Determine the (x, y) coordinate at the center of the cell enclosing the given text.  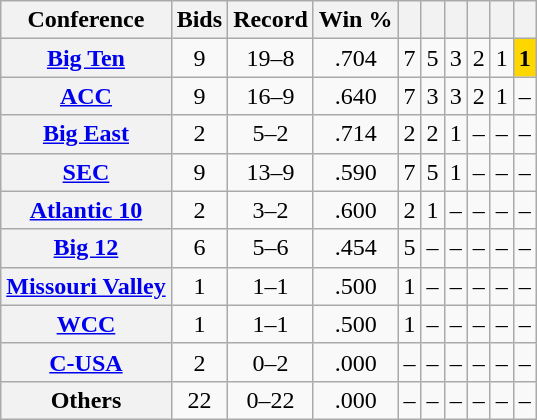
Conference (86, 20)
Atlantic 10 (86, 210)
SEC (86, 172)
5–6 (271, 248)
3–2 (271, 210)
Win % (356, 20)
5–2 (271, 134)
Bids (199, 20)
.714 (356, 134)
Big Ten (86, 58)
22 (199, 400)
Big 12 (86, 248)
C-USA (86, 362)
Others (86, 400)
16–9 (271, 96)
0–2 (271, 362)
.704 (356, 58)
.640 (356, 96)
ACC (86, 96)
Record (271, 20)
.600 (356, 210)
.454 (356, 248)
Missouri Valley (86, 286)
.590 (356, 172)
WCC (86, 324)
Big East (86, 134)
13–9 (271, 172)
6 (199, 248)
0–22 (271, 400)
19–8 (271, 58)
